Provide the (x, y) coordinate of the cell's center where the given text is located.  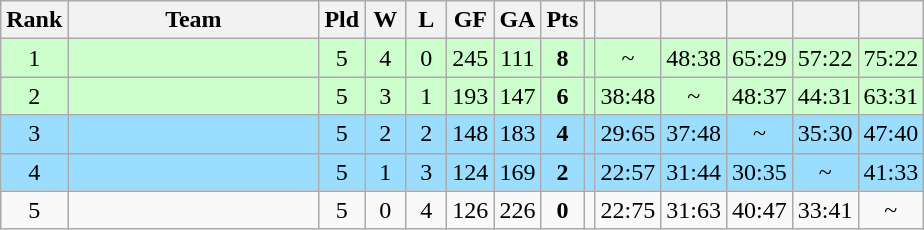
31:63 (694, 210)
126 (470, 210)
124 (470, 172)
147 (518, 96)
Team (194, 20)
48:38 (694, 58)
W (386, 20)
22:75 (628, 210)
40:47 (760, 210)
GA (518, 20)
41:33 (891, 172)
8 (562, 58)
48:37 (760, 96)
Rank (34, 20)
44:31 (825, 96)
245 (470, 58)
148 (470, 134)
Pld (342, 20)
29:65 (628, 134)
GF (470, 20)
65:29 (760, 58)
35:30 (825, 134)
33:41 (825, 210)
169 (518, 172)
30:35 (760, 172)
183 (518, 134)
63:31 (891, 96)
31:44 (694, 172)
6 (562, 96)
38:48 (628, 96)
Pts (562, 20)
111 (518, 58)
57:22 (825, 58)
193 (470, 96)
226 (518, 210)
22:57 (628, 172)
L (426, 20)
37:48 (694, 134)
75:22 (891, 58)
47:40 (891, 134)
